Search for the cell housing the specified text and yield its [x, y] center coordinate. 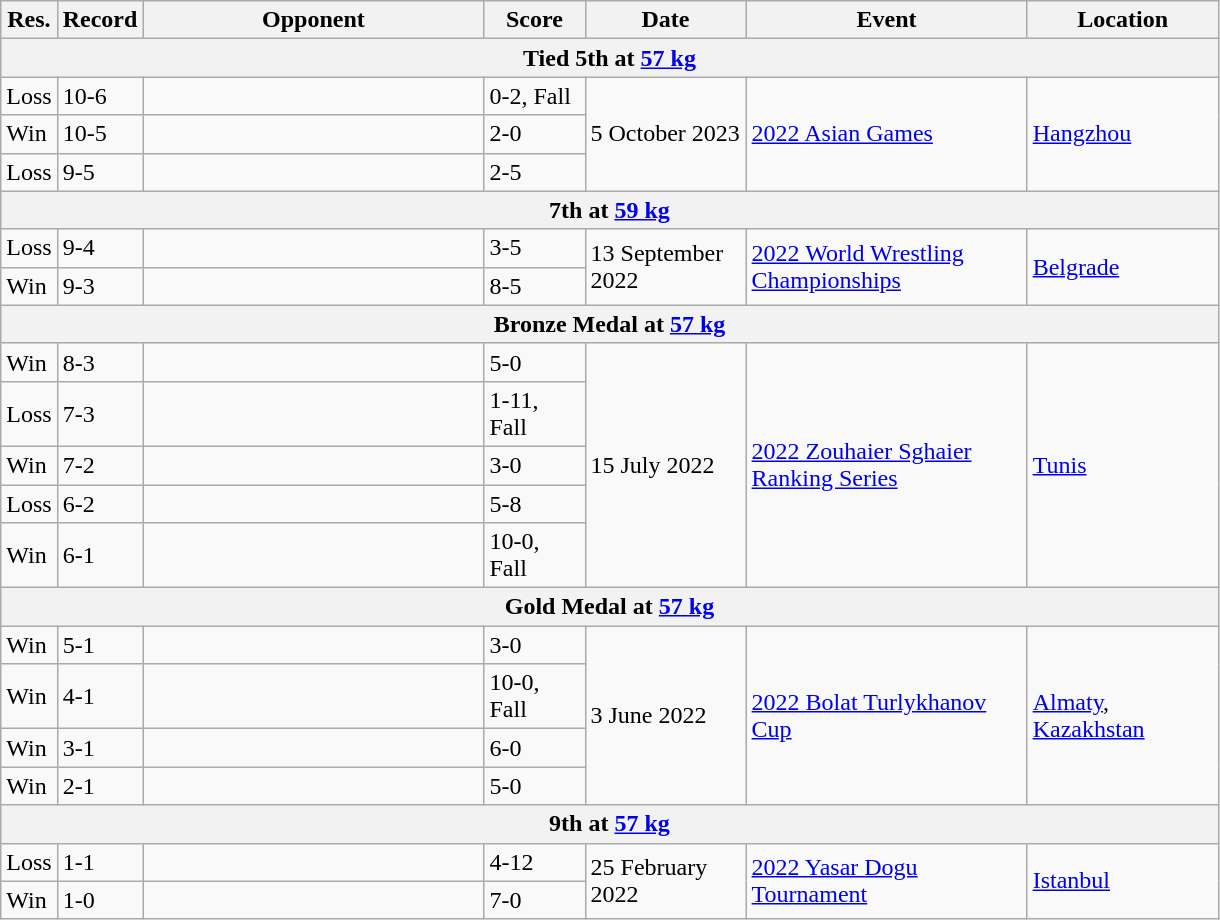
Istanbul [1122, 881]
5 October 2023 [666, 134]
2022 Asian Games [886, 134]
Belgrade [1122, 267]
9-3 [100, 286]
15 July 2022 [666, 465]
8-5 [534, 286]
7-2 [100, 465]
3-5 [534, 248]
Res. [29, 20]
6-1 [100, 556]
3-1 [100, 748]
7-3 [100, 414]
5-1 [100, 645]
2-5 [534, 172]
2022 Zouhaier Sghaier Ranking Series [886, 465]
4-12 [534, 862]
6-2 [100, 503]
9-5 [100, 172]
Opponent [314, 20]
2-1 [100, 786]
7th at 59 kg [610, 210]
2022 World Wrestling Championships [886, 267]
Hangzhou [1122, 134]
5-8 [534, 503]
Record [100, 20]
2022 Yasar Dogu Tournament [886, 881]
Almaty, Kazakhstan [1122, 716]
9th at 57 kg [610, 824]
3 June 2022 [666, 716]
7-0 [534, 900]
Tunis [1122, 465]
2-0 [534, 134]
6-0 [534, 748]
1-11, Fall [534, 414]
2022 Bolat Turlykhanov Cup [886, 716]
Score [534, 20]
Bronze Medal at 57 kg [610, 324]
Event [886, 20]
10-5 [100, 134]
Location [1122, 20]
Gold Medal at 57 kg [610, 607]
25 February 2022 [666, 881]
13 September 2022 [666, 267]
0-2, Fall [534, 96]
4-1 [100, 696]
8-3 [100, 362]
1-0 [100, 900]
10-6 [100, 96]
Date [666, 20]
Tied 5th at 57 kg [610, 58]
9-4 [100, 248]
1-1 [100, 862]
